Search for the cell housing the specified text and yield its (x, y) center coordinate. 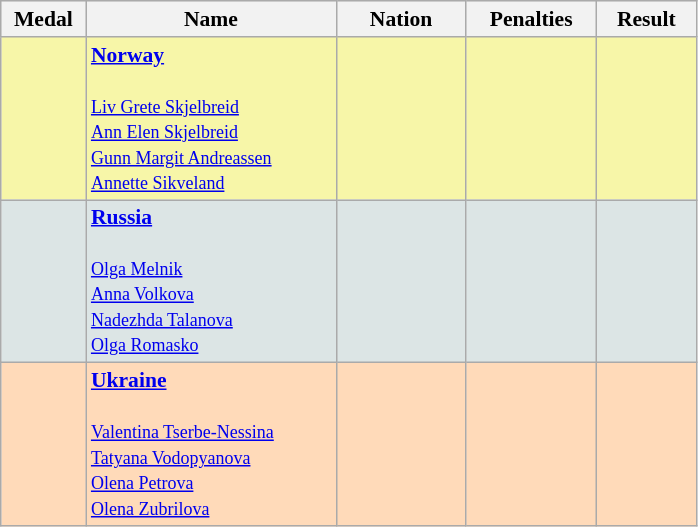
Penalties (531, 19)
UkraineValentina Tserbe-NessinaTatyana VodopyanovaOlena PetrovaOlena Zubrilova (211, 444)
NorwayLiv Grete SkjelbreidAnn Elen SkjelbreidGunn Margit AndreassenAnnette Sikveland (211, 118)
Result (646, 19)
Nation (401, 19)
Medal (44, 19)
RussiaOlga MelnikAnna VolkovaNadezhda TalanovaOlga Romasko (211, 282)
Name (211, 19)
